Locate the cell with the specified text and output its (X, Y) center coordinate. 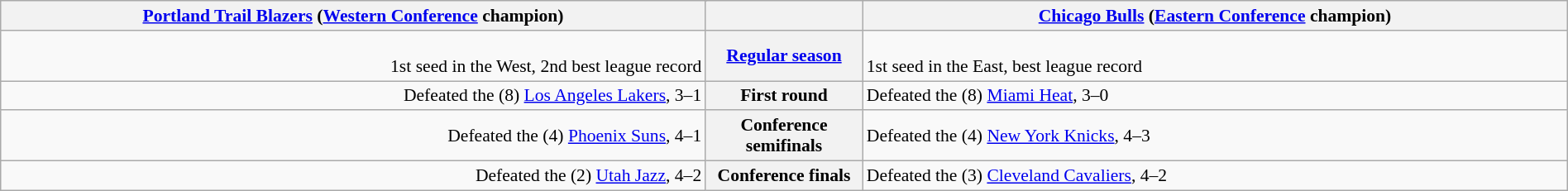
1st seed in the West, 2nd best league record (354, 56)
Defeated the (4) Phoenix Suns, 4–1 (354, 136)
1st seed in the East, best league record (1216, 56)
Defeated the (3) Cleveland Cavaliers, 4–2 (1216, 176)
Conference finals (784, 176)
Defeated the (4) New York Knicks, 4–3 (1216, 136)
Regular season (784, 56)
Defeated the (8) Miami Heat, 3–0 (1216, 96)
Defeated the (8) Los Angeles Lakers, 3–1 (354, 96)
Portland Trail Blazers (Western Conference champion) (354, 16)
Chicago Bulls (Eastern Conference champion) (1216, 16)
Conference semifinals (784, 136)
First round (784, 96)
Defeated the (2) Utah Jazz, 4–2 (354, 176)
